Scan for the cell matching the given text and deliver its (X, Y) coordinate at center. 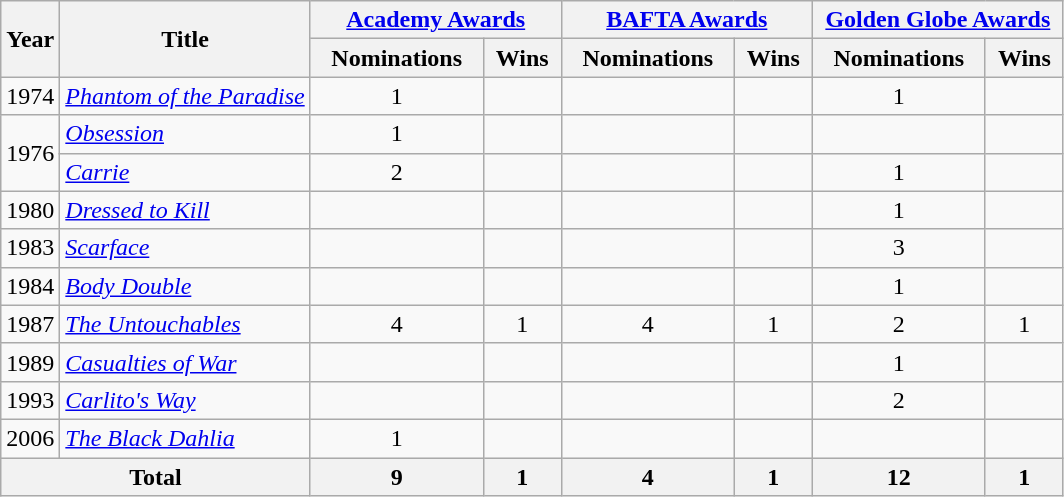
Total (156, 477)
Casualties of War (185, 362)
1989 (30, 362)
9 (396, 477)
3 (898, 248)
Title (185, 39)
Phantom of the Paradise (185, 96)
The Black Dahlia (185, 438)
1987 (30, 324)
Carrie (185, 172)
1993 (30, 400)
BAFTA Awards (686, 20)
1976 (30, 153)
2006 (30, 438)
Carlito's Way (185, 400)
Dressed to Kill (185, 210)
1984 (30, 286)
1983 (30, 248)
12 (898, 477)
Golden Globe Awards (938, 20)
1974 (30, 96)
1980 (30, 210)
Year (30, 39)
Scarface (185, 248)
Body Double (185, 286)
Obsession (185, 134)
Academy Awards (436, 20)
The Untouchables (185, 324)
